Search for the cell housing the specified text and yield its [x, y] center coordinate. 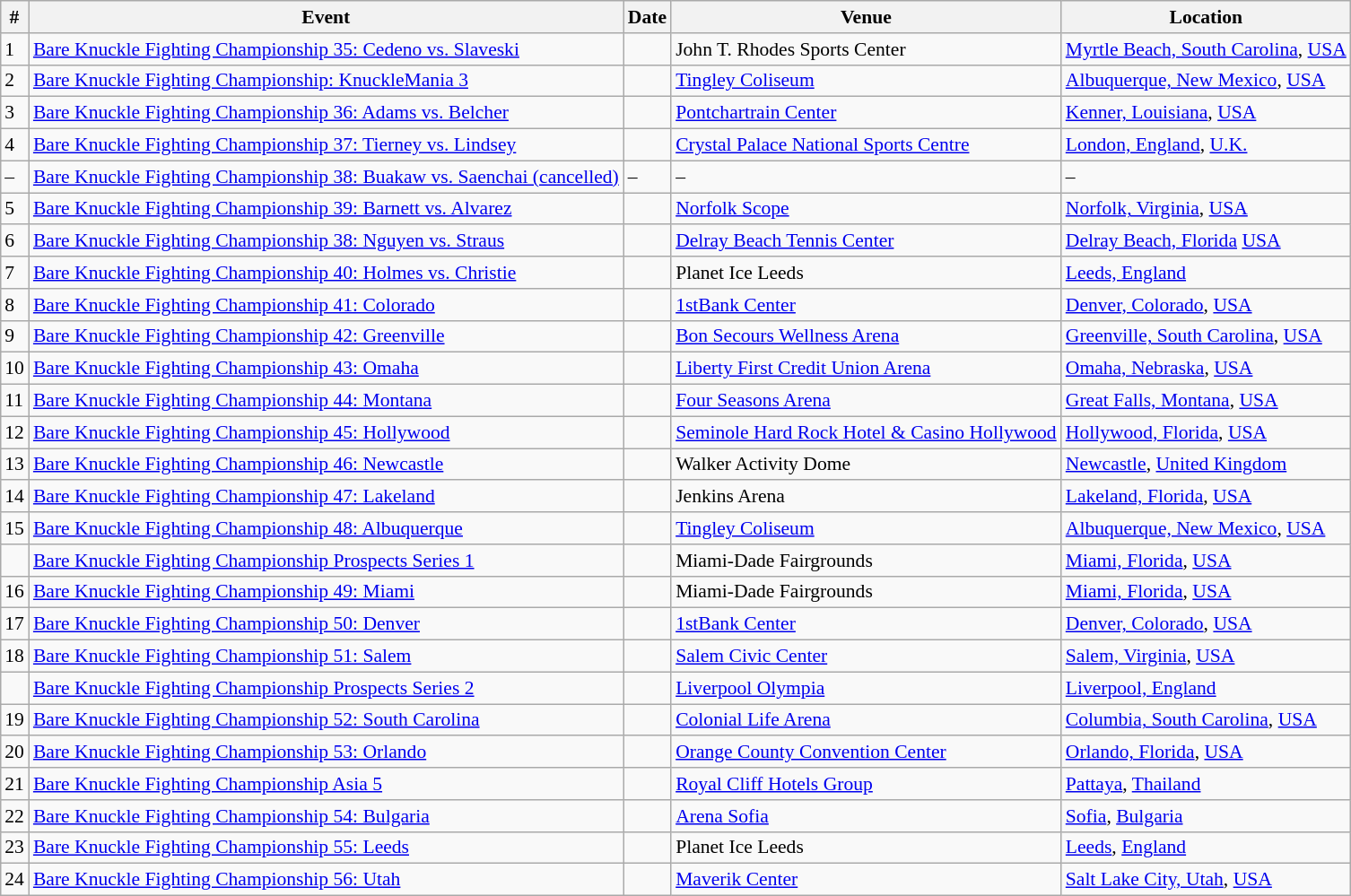
15 [14, 528]
Bare Knuckle Fighting Championship Asia 5 [327, 784]
Royal Cliff Hotels Group [867, 784]
Omaha, Nebraska, USA [1206, 369]
Bare Knuckle Fighting Championship 51: Salem [327, 657]
Arena Sofia [867, 816]
Seminole Hard Rock Hotel & Casino Hollywood [867, 432]
22 [14, 816]
16 [14, 592]
John T. Rhodes Sports Center [867, 49]
Bare Knuckle Fighting Championship Prospects Series 1 [327, 561]
Kenner, Louisiana, USA [1206, 113]
Bare Knuckle Fighting Championship 47: Lakeland [327, 497]
Liverpool Olympia [867, 688]
Colonial Life Arena [867, 720]
Columbia, South Carolina, USA [1206, 720]
23 [14, 848]
Hollywood, Florida, USA [1206, 432]
13 [14, 465]
Location [1206, 17]
Bare Knuckle Fighting Championship 52: South Carolina [327, 720]
Bare Knuckle Fighting Championship 49: Miami [327, 592]
Salem Civic Center [867, 657]
Event [327, 17]
Bare Knuckle Fighting Championship 37: Tierney vs. Lindsey [327, 145]
Bare Knuckle Fighting Championship 39: Barnett vs. Alvarez [327, 209]
Bare Knuckle Fighting Championship 46: Newcastle [327, 465]
Pontchartrain Center [867, 113]
14 [14, 497]
21 [14, 784]
Delray Beach, Florida USA [1206, 241]
Myrtle Beach, South Carolina, USA [1206, 49]
3 [14, 113]
Orlando, Florida, USA [1206, 752]
Salem, Virginia, USA [1206, 657]
Pattaya, Thailand [1206, 784]
Bare Knuckle Fighting Championship 38: Buakaw vs. Saenchai (cancelled) [327, 177]
Bare Knuckle Fighting Championship 35: Cedeno vs. Slaveski [327, 49]
Bare Knuckle Fighting Championship 50: Denver [327, 624]
12 [14, 432]
Four Seasons Arena [867, 401]
2 [14, 81]
Greenville, South Carolina, USA [1206, 336]
17 [14, 624]
Salt Lake City, Utah, USA [1206, 880]
Bare Knuckle Fighting Championship: KnuckleMania 3 [327, 81]
Bare Knuckle Fighting Championship 45: Hollywood [327, 432]
Bare Knuckle Fighting Championship 54: Bulgaria [327, 816]
5 [14, 209]
Liberty First Credit Union Arena [867, 369]
Bon Secours Wellness Arena [867, 336]
Date [648, 17]
Sofia, Bulgaria [1206, 816]
Bare Knuckle Fighting Championship 48: Albuquerque [327, 528]
Great Falls, Montana, USA [1206, 401]
Bare Knuckle Fighting Championship 38: Nguyen vs. Straus [327, 241]
Bare Knuckle Fighting Championship 41: Colorado [327, 305]
Bare Knuckle Fighting Championship 55: Leeds [327, 848]
20 [14, 752]
Venue [867, 17]
Bare Knuckle Fighting Championship 44: Montana [327, 401]
Liverpool, England [1206, 688]
Maverik Center [867, 880]
1 [14, 49]
Bare Knuckle Fighting Championship 56: Utah [327, 880]
8 [14, 305]
Orange County Convention Center [867, 752]
4 [14, 145]
18 [14, 657]
Bare Knuckle Fighting Championship 53: Orlando [327, 752]
Newcastle, United Kingdom [1206, 465]
6 [14, 241]
24 [14, 880]
7 [14, 273]
11 [14, 401]
Walker Activity Dome [867, 465]
# [14, 17]
Bare Knuckle Fighting Championship 40: Holmes vs. Christie [327, 273]
10 [14, 369]
19 [14, 720]
London, England, U.K. [1206, 145]
Bare Knuckle Fighting Championship 43: Omaha [327, 369]
Lakeland, Florida, USA [1206, 497]
Bare Knuckle Fighting Championship Prospects Series 2 [327, 688]
Jenkins Arena [867, 497]
9 [14, 336]
Bare Knuckle Fighting Championship 42: Greenville [327, 336]
Delray Beach Tennis Center [867, 241]
Crystal Palace National Sports Centre [867, 145]
Bare Knuckle Fighting Championship 36: Adams vs. Belcher [327, 113]
Norfolk Scope [867, 209]
Norfolk, Virginia, USA [1206, 209]
